Search for the cell housing the specified text and yield its (X, Y) center coordinate. 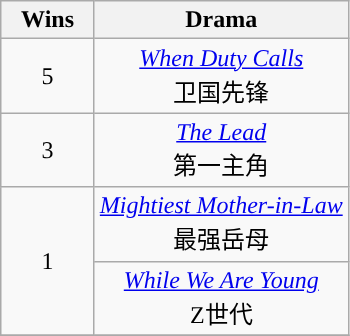
The Lead第一主角 (221, 150)
When Duty Calls卫国先锋 (221, 76)
While We Are YoungZ世代 (221, 298)
1 (48, 261)
Drama (221, 20)
3 (48, 150)
Mightiest Mother-in-Law最强岳母 (221, 224)
Wins (48, 20)
5 (48, 76)
